Return the [X, Y] coordinate for the center point of the cell that contains the specified text.  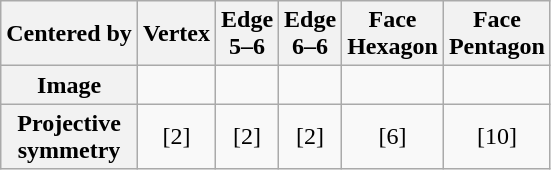
Edge5–6 [248, 34]
Edge6–6 [310, 34]
Projectivesymmetry [70, 136]
FacePentagon [496, 34]
FaceHexagon [393, 34]
Vertex [176, 34]
Centered by [70, 34]
[6] [393, 136]
[10] [496, 136]
Image [70, 85]
